Locate the cell with the specified text and output its (x, y) center coordinate. 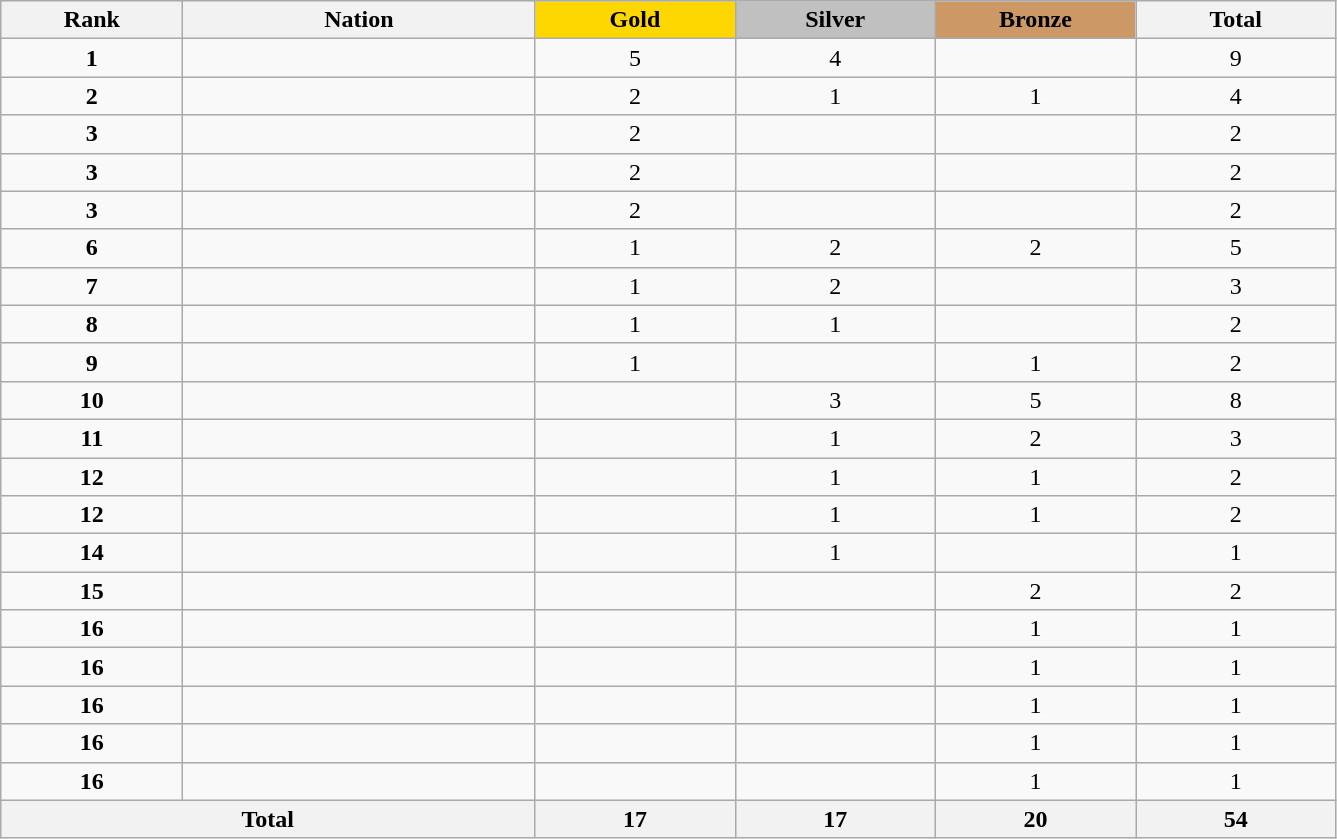
7 (92, 286)
15 (92, 591)
6 (92, 248)
11 (92, 438)
14 (92, 553)
Rank (92, 20)
Bronze (1035, 20)
20 (1035, 819)
Gold (635, 20)
10 (92, 400)
54 (1236, 819)
Silver (835, 20)
Nation (359, 20)
